Determine the [X, Y] coordinate at the center of the cell enclosing the given text.  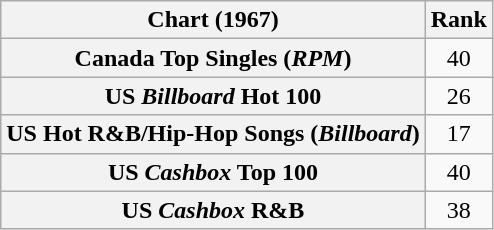
Chart (1967) [213, 20]
26 [458, 96]
17 [458, 134]
US Cashbox Top 100 [213, 172]
US Billboard Hot 100 [213, 96]
Canada Top Singles (RPM) [213, 58]
US Cashbox R&B [213, 210]
Rank [458, 20]
38 [458, 210]
US Hot R&B/Hip-Hop Songs (Billboard) [213, 134]
